Determine the [X, Y] coordinate at the center of the cell enclosing the given text.  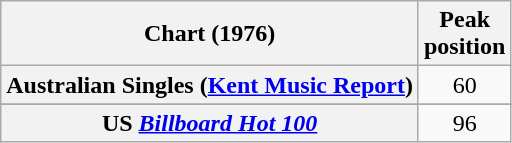
US Billboard Hot 100 [210, 123]
60 [464, 85]
Chart (1976) [210, 34]
Peakposition [464, 34]
Australian Singles (Kent Music Report) [210, 85]
96 [464, 123]
